Detect which cell encompasses the target text, then output its (x, y) center coordinate. 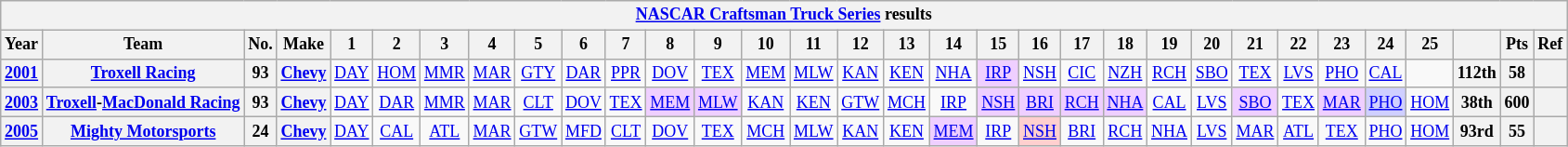
2001 (22, 73)
Ref (1550, 45)
112th (1478, 73)
25 (1430, 45)
9 (719, 45)
23 (1341, 45)
10 (766, 45)
NASCAR Craftsman Truck Series results (784, 15)
PPR (626, 73)
2003 (22, 102)
11 (813, 45)
14 (953, 45)
7 (626, 45)
Pts (1517, 45)
20 (1212, 45)
MFD (584, 130)
Make (304, 45)
12 (861, 45)
16 (1040, 45)
17 (1082, 45)
18 (1125, 45)
6 (584, 45)
Troxell Racing (143, 73)
CIC (1082, 73)
21 (1255, 45)
58 (1517, 73)
Troxell-MacDonald Racing (143, 102)
3 (446, 45)
Mighty Motorsports (143, 130)
2005 (22, 130)
8 (670, 45)
93rd (1478, 130)
No. (260, 45)
22 (1299, 45)
GTY (538, 73)
19 (1170, 45)
13 (907, 45)
38th (1478, 102)
Year (22, 45)
4 (492, 45)
600 (1517, 102)
5 (538, 45)
55 (1517, 130)
NZH (1125, 73)
1 (352, 45)
15 (999, 45)
2 (397, 45)
Team (143, 45)
